Locate the cell with the specified text and output its (x, y) center coordinate. 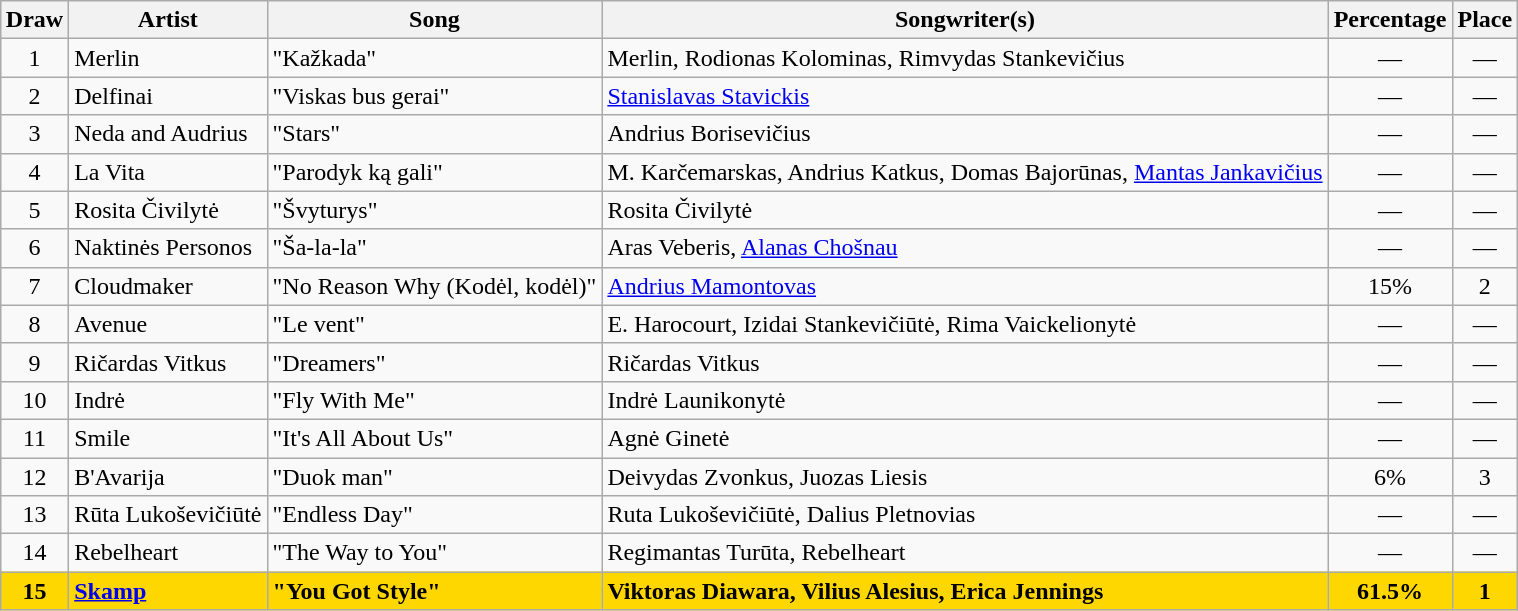
11 (34, 438)
Viktoras Diawara, Vilius Alesius, Erica Jennings (965, 591)
Song (434, 20)
Skamp (168, 591)
Aras Veberis, Alanas Chošnau (965, 248)
"Stars" (434, 134)
14 (34, 553)
8 (34, 324)
"Fly With Me" (434, 400)
Artist (168, 20)
"Kažkada" (434, 58)
Indrė (168, 400)
"You Got Style" (434, 591)
4 (34, 172)
7 (34, 286)
Smile (168, 438)
12 (34, 477)
E. Harocourt, Izidai Stankevičiūtė, Rima Vaickelionytė (965, 324)
Stanislavas Stavickis (965, 96)
Percentage (1390, 20)
Indrė Launikonytė (965, 400)
"Duok man" (434, 477)
"No Reason Why (Kodėl, kodėl)" (434, 286)
Cloudmaker (168, 286)
"It's All About Us" (434, 438)
61.5% (1390, 591)
Agnė Ginetė (965, 438)
La Vita (168, 172)
5 (34, 210)
Place (1485, 20)
Draw (34, 20)
Rebelheart (168, 553)
"Švyturys" (434, 210)
Rūta Lukoševičiūtė (168, 515)
Deivydas Zvonkus, Juozas Liesis (965, 477)
10 (34, 400)
"Parodyk ką gali" (434, 172)
Songwriter(s) (965, 20)
6% (1390, 477)
"Viskas bus gerai" (434, 96)
"Endless Day" (434, 515)
Merlin (168, 58)
"The Way to You" (434, 553)
Avenue (168, 324)
B'Avarija (168, 477)
6 (34, 248)
Delfinai (168, 96)
M. Karčemarskas, Andrius Katkus, Domas Bajorūnas, Mantas Jankavičius (965, 172)
Merlin, Rodionas Kolominas, Rimvydas Stankevičius (965, 58)
"Ša-la-la" (434, 248)
9 (34, 362)
Regimantas Turūta, Rebelheart (965, 553)
"Le vent" (434, 324)
13 (34, 515)
Andrius Borisevičius (965, 134)
Ruta Lukoševičiūtė, Dalius Pletnovias (965, 515)
15 (34, 591)
Neda and Audrius (168, 134)
"Dreamers" (434, 362)
15% (1390, 286)
Naktinės Personos (168, 248)
Andrius Mamontovas (965, 286)
